Determine the [x, y] coordinate at the center of the cell enclosing the given text.  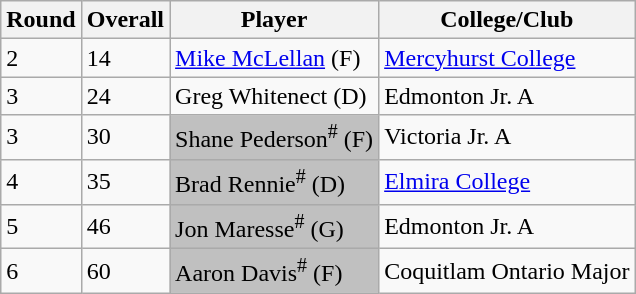
College/Club [507, 20]
Coquitlam Ontario Major [507, 272]
Jon Maresse# (G) [274, 226]
Player [274, 20]
Elmira College [507, 182]
46 [125, 226]
24 [125, 96]
30 [125, 138]
14 [125, 58]
2 [41, 58]
5 [41, 226]
Round [41, 20]
6 [41, 272]
35 [125, 182]
60 [125, 272]
Shane Pederson# (F) [274, 138]
Greg Whitenect (D) [274, 96]
Brad Rennie# (D) [274, 182]
Mercyhurst College [507, 58]
Overall [125, 20]
Victoria Jr. A [507, 138]
Aaron Davis# (F) [274, 272]
Mike McLellan (F) [274, 58]
4 [41, 182]
